Locate the cell with the specified text and output its (x, y) center coordinate. 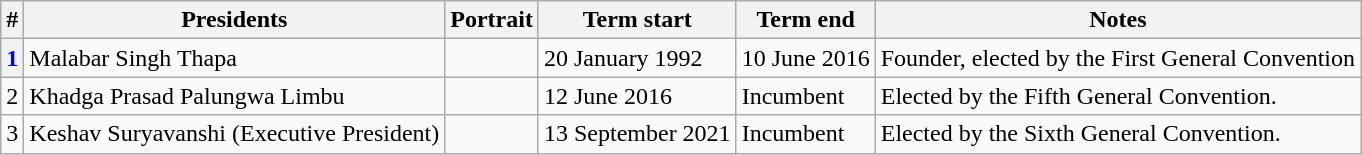
20 January 1992 (637, 58)
Founder, elected by the First General Convention (1118, 58)
2 (12, 96)
Portrait (492, 20)
Presidents (234, 20)
# (12, 20)
Term start (637, 20)
1 (12, 58)
3 (12, 134)
Term end (806, 20)
Khadga Prasad Palungwa Limbu (234, 96)
Keshav Suryavanshi (Executive President) (234, 134)
12 June 2016 (637, 96)
Malabar Singh Thapa (234, 58)
13 September 2021 (637, 134)
10 June 2016 (806, 58)
Elected by the Sixth General Convention. (1118, 134)
Elected by the Fifth General Convention. (1118, 96)
Notes (1118, 20)
